Capture the cell that displays the provided text and extract its [X, Y] central coordinate. 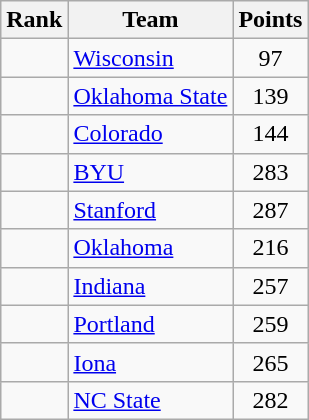
283 [270, 172]
265 [270, 362]
Stanford [150, 210]
Rank [34, 20]
259 [270, 324]
Team [150, 20]
Portland [150, 324]
282 [270, 400]
144 [270, 134]
139 [270, 96]
BYU [150, 172]
NC State [150, 400]
Iona [150, 362]
Points [270, 20]
Oklahoma [150, 248]
216 [270, 248]
Colorado [150, 134]
Wisconsin [150, 58]
Oklahoma State [150, 96]
287 [270, 210]
257 [270, 286]
97 [270, 58]
Indiana [150, 286]
